Pinpoint the cell where the given text exists, returning its [x, y] midpoint coordinate. 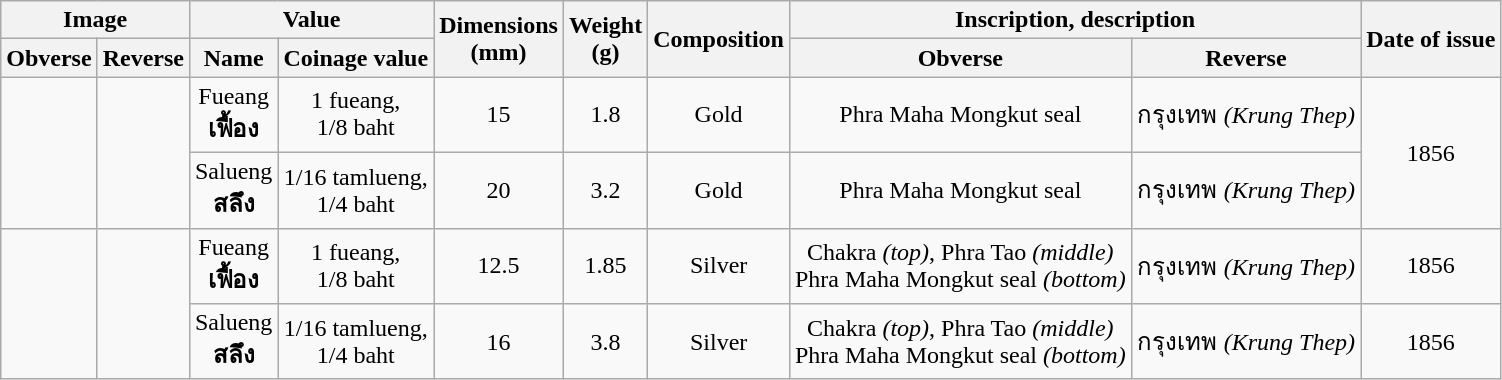
15 [499, 115]
Coinage value [356, 58]
Image [96, 20]
Weight(g) [605, 39]
16 [499, 342]
Date of issue [1431, 39]
Dimensions(mm) [499, 39]
20 [499, 190]
Composition [719, 39]
1.8 [605, 115]
Value [311, 20]
3.2 [605, 190]
Inscription, description [1074, 20]
3.8 [605, 342]
1.85 [605, 266]
12.5 [499, 266]
Name [233, 58]
